Return the (X, Y) coordinate for the center point of the cell that contains the specified text.  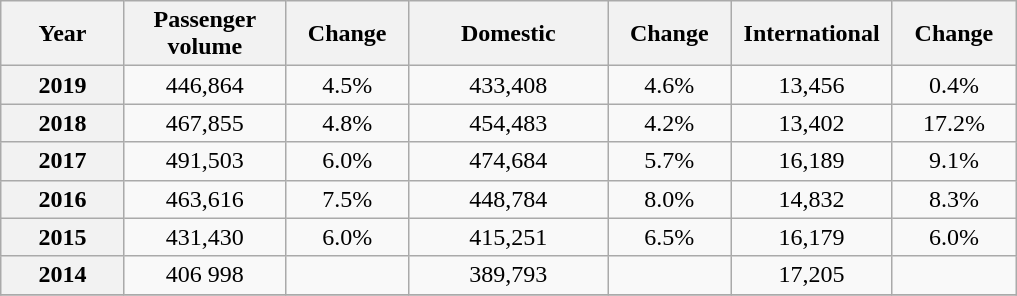
415,251 (508, 237)
17,205 (812, 275)
13,456 (812, 85)
2015 (63, 237)
474,684 (508, 161)
2016 (63, 199)
448,784 (508, 199)
4.2% (670, 123)
Year (63, 34)
4.5% (347, 85)
Passenger volume (204, 34)
491,503 (204, 161)
2017 (63, 161)
467,855 (204, 123)
8.3% (954, 199)
406 998 (204, 275)
4.6% (670, 85)
4.8% (347, 123)
389,793 (508, 275)
2014 (63, 275)
2019 (63, 85)
16,189 (812, 161)
8.0% (670, 199)
7.5% (347, 199)
9.1% (954, 161)
International (812, 34)
6.5% (670, 237)
454,483 (508, 123)
13,402 (812, 123)
433,408 (508, 85)
0.4% (954, 85)
431,430 (204, 237)
16,179 (812, 237)
463,616 (204, 199)
14,832 (812, 199)
17.2% (954, 123)
2018 (63, 123)
Domestic (508, 34)
446,864 (204, 85)
5.7% (670, 161)
